Detect which cell encompasses the target text, then output its (x, y) center coordinate. 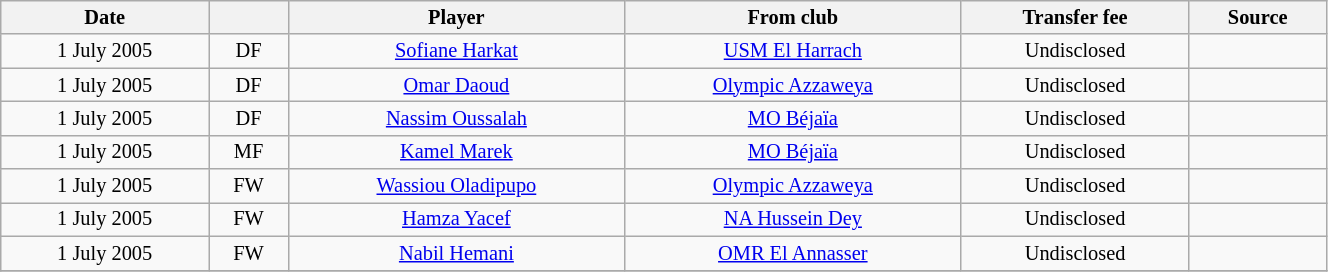
Source (1258, 17)
Player (456, 17)
NA Hussein Dey (792, 219)
Transfer fee (1075, 17)
Hamza Yacef (456, 219)
Date (105, 17)
Omar Daoud (456, 85)
OMR El Annasser (792, 253)
USM El Harrach (792, 51)
Kamel Marek (456, 152)
Sofiane Harkat (456, 51)
Nassim Oussalah (456, 118)
MF (249, 152)
Wassiou Oladipupo (456, 186)
Nabil Hemani (456, 253)
From club (792, 17)
